Output the (x, y) coordinate of the center of the cell containing the given text.  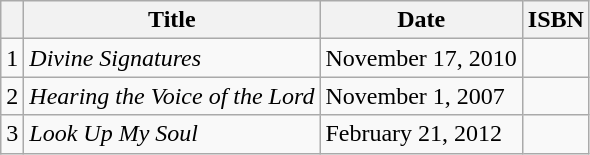
Title (172, 20)
ISBN (556, 20)
Look Up My Soul (172, 134)
November 17, 2010 (421, 58)
1 (12, 58)
November 1, 2007 (421, 96)
3 (12, 134)
Hearing the Voice of the Lord (172, 96)
Divine Signatures (172, 58)
February 21, 2012 (421, 134)
2 (12, 96)
Date (421, 20)
